Scan for the cell matching the given text and deliver its [X, Y] coordinate at center. 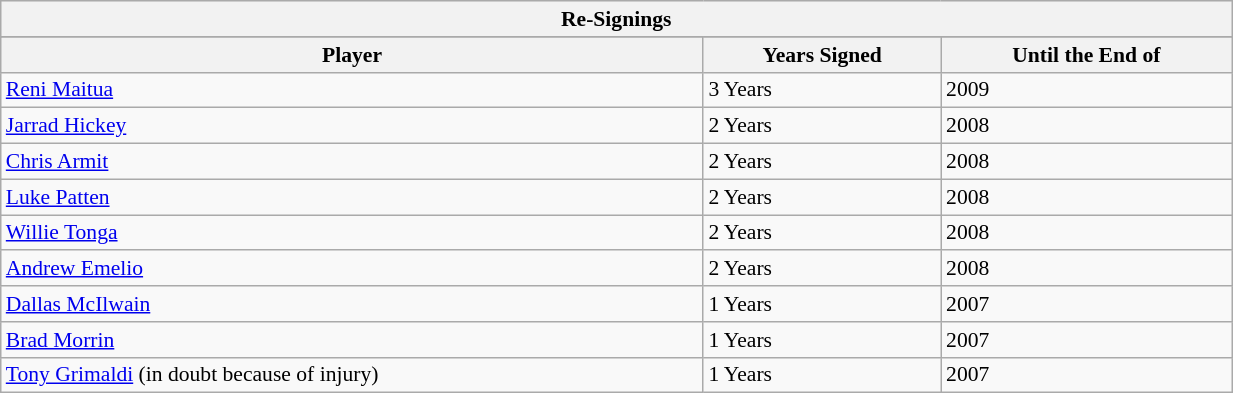
Dallas McIlwain [352, 304]
2009 [1086, 90]
Andrew Emelio [352, 269]
Luke Patten [352, 197]
Jarrad Hickey [352, 126]
Until the End of [1086, 55]
Brad Morrin [352, 340]
Re-Signings [616, 19]
Willie Tonga [352, 233]
Tony Grimaldi (in doubt because of injury) [352, 375]
Chris Armit [352, 162]
Reni Maitua [352, 90]
Player [352, 55]
3 Years [822, 90]
Years Signed [822, 55]
